Determine the (X, Y) coordinate at the center of the cell enclosing the given text.  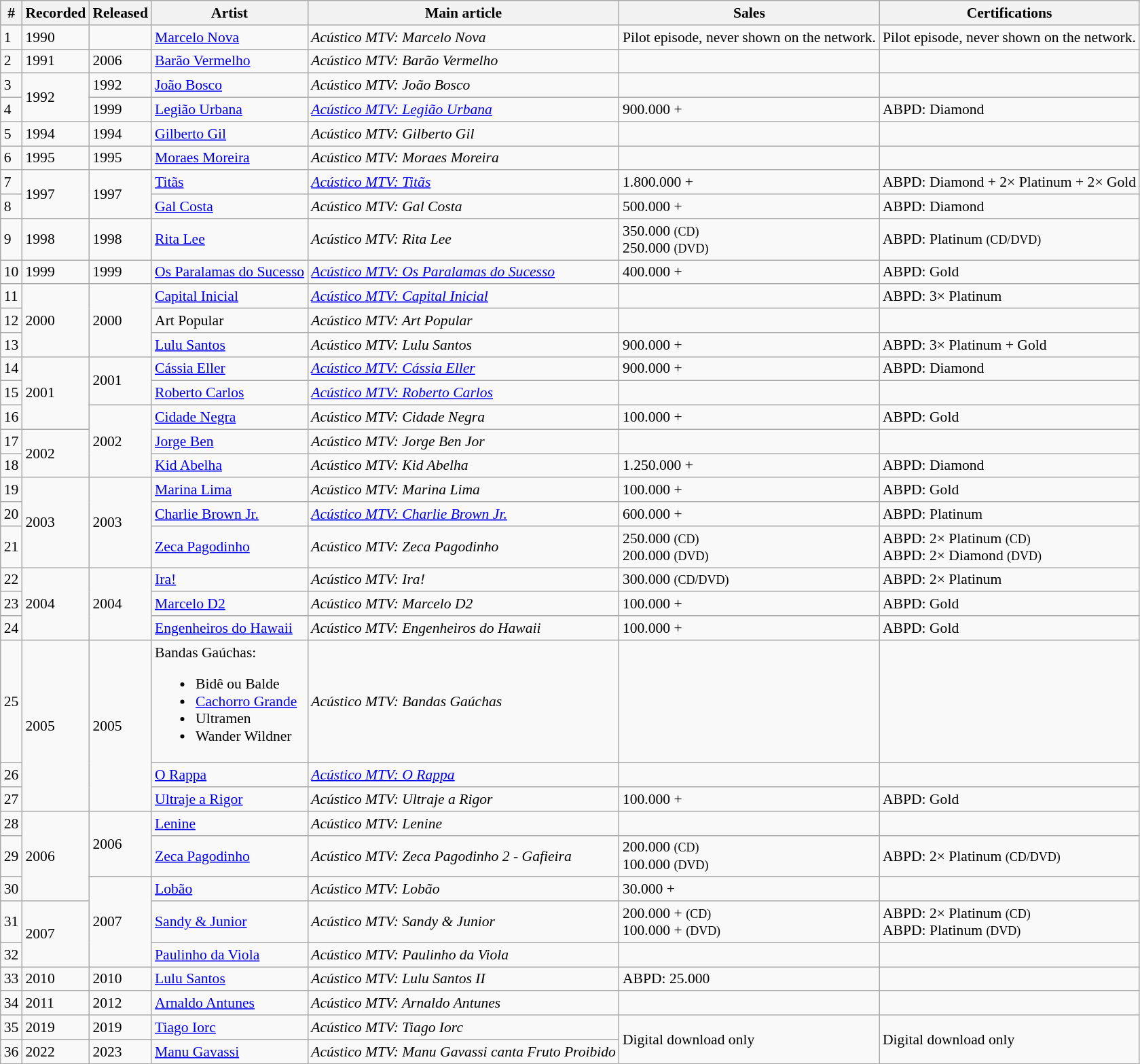
11 (12, 297)
25 (12, 702)
Capital Inicial (229, 297)
Barão Vermelho (229, 61)
15 (12, 393)
Tiago Iorc (229, 1027)
Acústico MTV: Paulinho da Viola (463, 955)
Lenine (229, 824)
13 (12, 345)
Acústico MTV: Legião Urbana (463, 110)
4 (12, 110)
Acústico MTV: Cidade Negra (463, 418)
ABPD: Diamond + 2× Platinum + 2× Gold (1009, 183)
Acústico MTV: Tiago Iorc (463, 1027)
350.000 (CD)250.000 (DVD) (750, 239)
2 (12, 61)
Acústico MTV: Lulu Santos II (463, 979)
Acústico MTV: Gilberto Gil (463, 134)
14 (12, 369)
Acústico MTV: Engenheiros do Hawaii (463, 628)
Titãs (229, 183)
1.800.000 + (750, 183)
# (12, 13)
2022 (56, 1052)
9 (12, 239)
Acústico MTV: Bandas Gaúchas (463, 702)
Bandas Gaúchas:Bidê ou BaldeCachorro GrandeUltramenWander Wildner (229, 702)
32 (12, 955)
Acústico MTV: Lenine (463, 824)
Acústico MTV: Cássia Eller (463, 369)
5 (12, 134)
Acústico MTV: Os Paralamas do Sucesso (463, 272)
19 (12, 490)
Acústico MTV: Arnaldo Antunes (463, 1004)
Acústico MTV: Moraes Moreira (463, 158)
Gilberto Gil (229, 134)
Acústico MTV: Sandy & Junior (463, 922)
30.000 + (750, 889)
Legião Urbana (229, 110)
24 (12, 628)
Acústico MTV: Zeca Pagodinho 2 - Gafieira (463, 856)
Recorded (56, 13)
ABPD: 2× Platinum (CD)ABPD: Platinum (DVD) (1009, 922)
34 (12, 1004)
ABPD: Platinum (1009, 514)
Acústico MTV: Ira! (463, 580)
Acústico MTV: Manu Gavassi canta Fruto Proibido (463, 1052)
Acústico MTV: Kid Abelha (463, 466)
20 (12, 514)
Marcelo D2 (229, 604)
Acústico MTV: Lobão (463, 889)
Charlie Brown Jr. (229, 514)
250.000 (CD)200.000 (DVD) (750, 547)
33 (12, 979)
O Rappa (229, 775)
João Bosco (229, 86)
Acústico MTV: Ultraje a Rigor (463, 799)
Acústico MTV: Titãs (463, 183)
31 (12, 922)
Ultraje a Rigor (229, 799)
Ira! (229, 580)
600.000 + (750, 514)
Os Paralamas do Sucesso (229, 272)
Main article (463, 13)
1.250.000 + (750, 466)
23 (12, 604)
Rita Lee (229, 239)
Acústico MTV: Zeca Pagodinho (463, 547)
8 (12, 206)
Acústico MTV: João Bosco (463, 86)
Kid Abelha (229, 466)
Roberto Carlos (229, 393)
21 (12, 547)
6 (12, 158)
ABPD: 25.000 (750, 979)
3 (12, 86)
Acústico MTV: Gal Costa (463, 206)
Cássia Eller (229, 369)
Acústico MTV: Rita Lee (463, 239)
2023 (120, 1052)
7 (12, 183)
30 (12, 889)
300.000 (CD/DVD) (750, 580)
Jorge Ben (229, 441)
ABPD: 2× Platinum (CD)ABPD: 2× Diamond (DVD) (1009, 547)
Acústico MTV: Capital Inicial (463, 297)
Art Popular (229, 320)
1 (12, 37)
Acústico MTV: O Rappa (463, 775)
Acústico MTV: Charlie Brown Jr. (463, 514)
ABPD: 2× Platinum (1009, 580)
Arnaldo Antunes (229, 1004)
27 (12, 799)
ABPD: 2× Platinum (CD/DVD) (1009, 856)
ABPD: 3× Platinum (1009, 297)
Gal Costa (229, 206)
Paulinho da Viola (229, 955)
Engenheiros do Hawaii (229, 628)
Acústico MTV: Marcelo Nova (463, 37)
36 (12, 1052)
ABPD: Platinum (CD/DVD) (1009, 239)
22 (12, 580)
16 (12, 418)
400.000 + (750, 272)
Certifications (1009, 13)
ABPD: 3× Platinum + Gold (1009, 345)
28 (12, 824)
35 (12, 1027)
Acústico MTV: Art Popular (463, 320)
18 (12, 466)
Lobão (229, 889)
Acústico MTV: Lulu Santos (463, 345)
Acústico MTV: Barão Vermelho (463, 61)
17 (12, 441)
Manu Gavassi (229, 1052)
29 (12, 856)
1991 (56, 61)
Acústico MTV: Marcelo D2 (463, 604)
500.000 + (750, 206)
2012 (120, 1004)
Acústico MTV: Roberto Carlos (463, 393)
200.000 (CD)100.000 (DVD) (750, 856)
12 (12, 320)
Sales (750, 13)
Artist (229, 13)
2011 (56, 1004)
Marina Lima (229, 490)
Acústico MTV: Jorge Ben Jor (463, 441)
26 (12, 775)
200.000 + (CD)100.000 + (DVD) (750, 922)
Released (120, 13)
Cidade Negra (229, 418)
Marcelo Nova (229, 37)
Sandy & Junior (229, 922)
1990 (56, 37)
10 (12, 272)
Moraes Moreira (229, 158)
Acústico MTV: Marina Lima (463, 490)
